From the cell containing the given text, extract its center point as [x, y] coordinate. 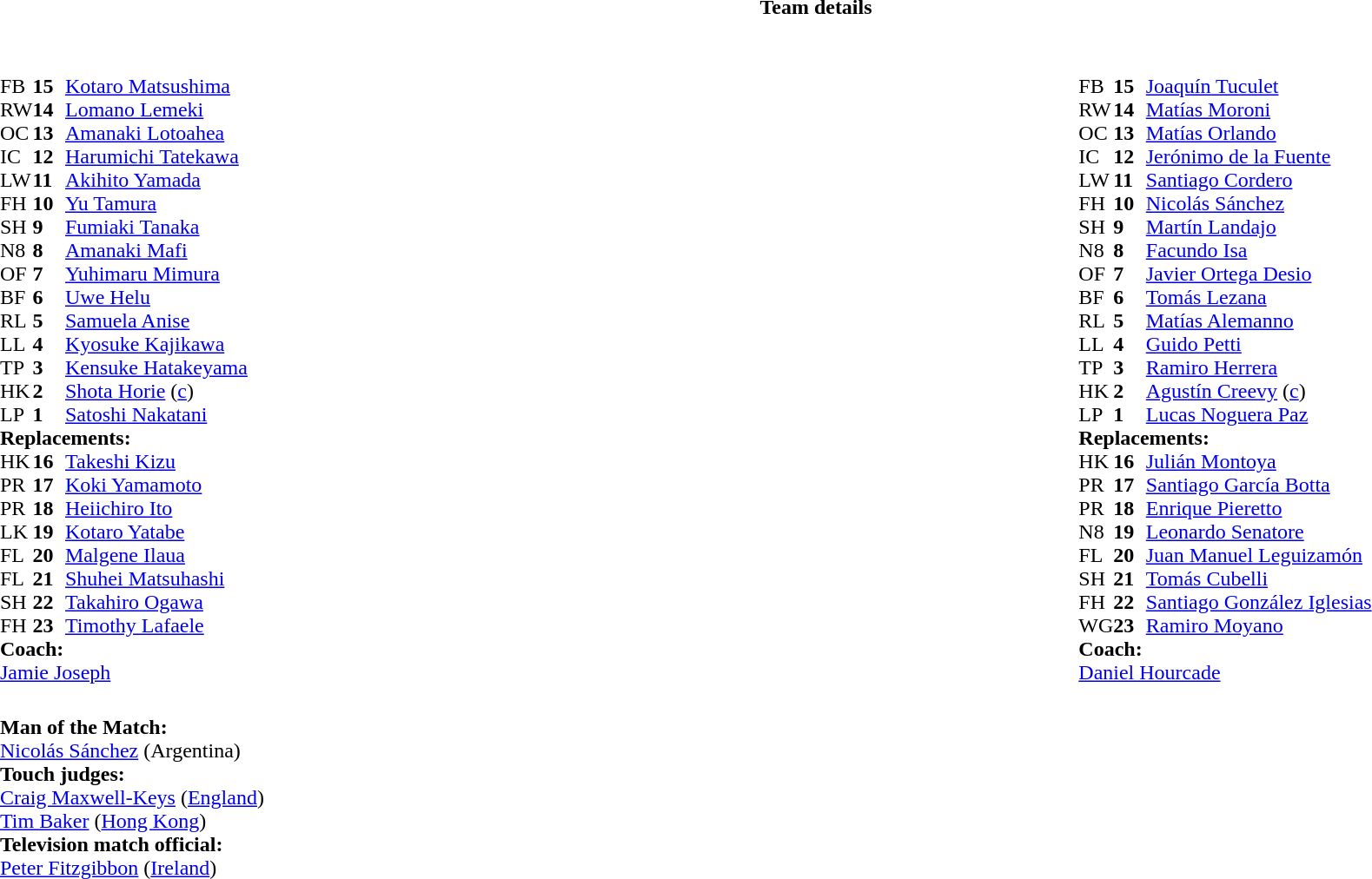
Uwe Helu [156, 297]
Kotaro Yatabe [156, 532]
Shota Horie (c) [156, 391]
Amanaki Mafi [156, 250]
Matías Orlando [1259, 134]
Kensuke Hatakeyama [156, 368]
Ramiro Moyano [1259, 625]
Harumichi Tatekawa [156, 156]
Julián Montoya [1259, 462]
Enrique Pieretto [1259, 509]
Tomás Cubelli [1259, 578]
WG [1096, 625]
Matías Alemanno [1259, 321]
Kotaro Matsushima [156, 87]
Samuela Anise [156, 321]
Tomás Lezana [1259, 297]
Guido Petti [1259, 344]
Leonardo Senatore [1259, 532]
Santiago González Iglesias [1259, 603]
Takahiro Ogawa [156, 603]
Joaquín Tuculet [1259, 87]
Kyosuke Kajikawa [156, 344]
Heiichiro Ito [156, 509]
Matías Moroni [1259, 109]
Yu Tamura [156, 203]
Jerónimo de la Fuente [1259, 156]
LK [17, 532]
Jamie Joseph [123, 672]
Satoshi Nakatani [156, 415]
Koki Yamamoto [156, 485]
Ramiro Herrera [1259, 368]
Facundo Isa [1259, 250]
Nicolás Sánchez [1259, 203]
Takeshi Kizu [156, 462]
Malgene Ilaua [156, 556]
Timothy Lafaele [156, 625]
Shuhei Matsuhashi [156, 578]
Lomano Lemeki [156, 109]
Fumiaki Tanaka [156, 228]
Martín Landajo [1259, 228]
Daniel Hourcade [1225, 672]
Lucas Noguera Paz [1259, 415]
Agustín Creevy (c) [1259, 391]
Yuhimaru Mimura [156, 274]
Santiago García Botta [1259, 485]
Javier Ortega Desio [1259, 274]
Akihito Yamada [156, 181]
Amanaki Lotoahea [156, 134]
Juan Manuel Leguizamón [1259, 556]
Santiago Cordero [1259, 181]
